For the text-containing cell, return its midpoint in [x, y] coordinate format. 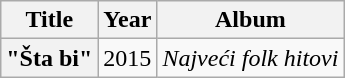
"Šta bi" [50, 58]
Najveći folk hitovi [250, 58]
Title [50, 20]
Year [128, 20]
2015 [128, 58]
Album [250, 20]
